Scan for the cell matching the given text and deliver its [X, Y] coordinate at center. 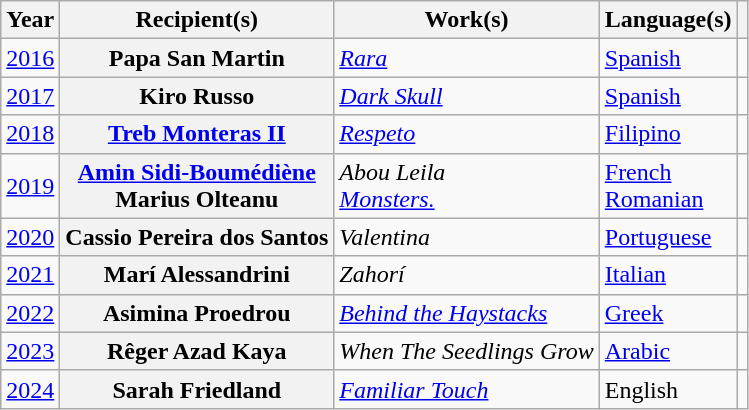
When The Seedlings Grow [466, 351]
Zahorí [466, 275]
2016 [30, 58]
2018 [30, 134]
Italian [668, 275]
2020 [30, 237]
Familiar Touch [466, 389]
Rêger Azad Kaya [197, 351]
2023 [30, 351]
Abou LeilaMonsters. [466, 186]
Marí Alessandrini [197, 275]
Respeto [466, 134]
2024 [30, 389]
Sarah Friedland [197, 389]
2021 [30, 275]
English [668, 389]
Year [30, 20]
2017 [30, 96]
Portuguese [668, 237]
Valentina [466, 237]
Papa San Martin [197, 58]
Amin Sidi-BoumédièneMarius Olteanu [197, 186]
Treb Monteras II [197, 134]
Rara [466, 58]
2019 [30, 186]
FrenchRomanian [668, 186]
Cassio Pereira dos Santos [197, 237]
2022 [30, 313]
Work(s) [466, 20]
Kiro Russo [197, 96]
Language(s) [668, 20]
Filipino [668, 134]
Dark Skull [466, 96]
Asimina Proedrou [197, 313]
Greek [668, 313]
Arabic [668, 351]
Behind the Haystacks [466, 313]
Recipient(s) [197, 20]
